Identify which cell holds the provided text, then report its [X, Y] central coordinate. 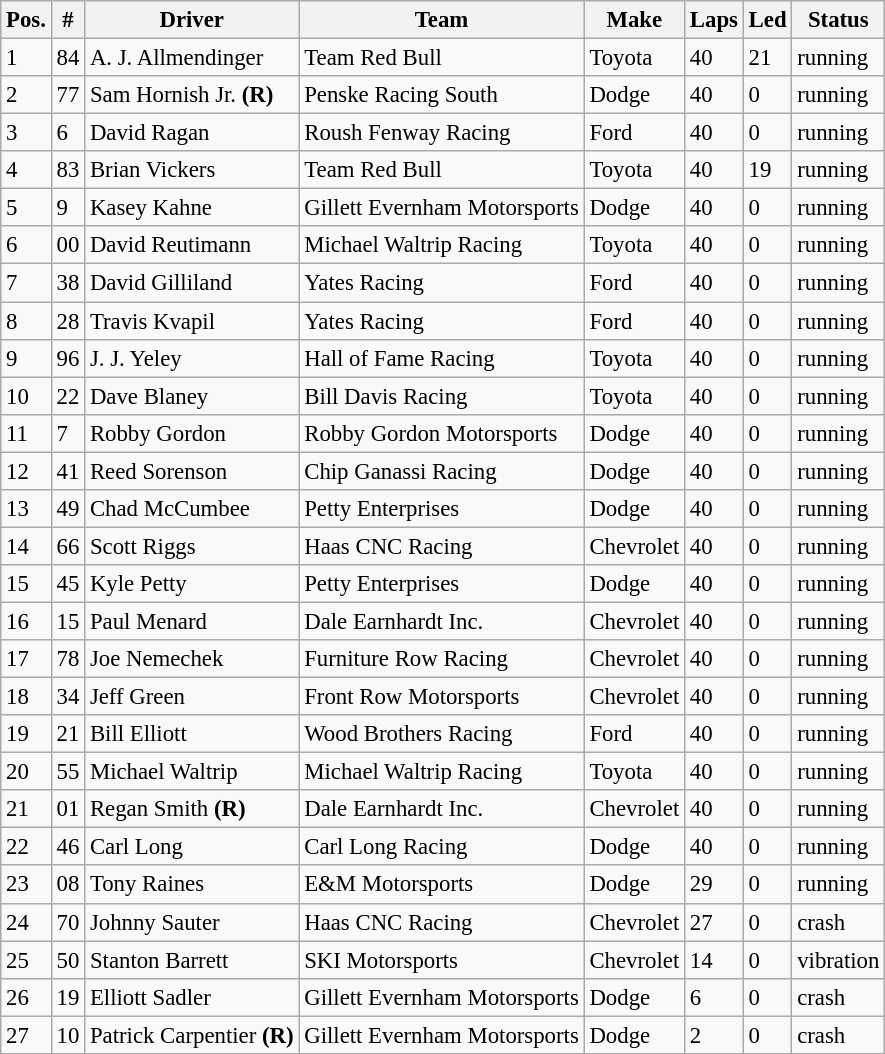
Hall of Fame Racing [442, 358]
38 [68, 283]
Kyle Petty [192, 584]
Tony Raines [192, 885]
41 [68, 471]
Front Row Motorsports [442, 697]
Robby Gordon Motorsports [442, 433]
29 [714, 885]
3 [26, 133]
12 [26, 471]
Bill Davis Racing [442, 396]
4 [26, 170]
E&M Motorsports [442, 885]
5 [26, 208]
Robby Gordon [192, 433]
Carl Long [192, 847]
11 [26, 433]
Bill Elliott [192, 734]
20 [26, 772]
45 [68, 584]
17 [26, 659]
J. J. Yeley [192, 358]
26 [26, 997]
34 [68, 697]
# [68, 20]
Travis Kvapil [192, 321]
08 [68, 885]
Wood Brothers Racing [442, 734]
Scott Riggs [192, 546]
84 [68, 58]
Make [634, 20]
49 [68, 509]
Reed Sorenson [192, 471]
28 [68, 321]
13 [26, 509]
16 [26, 621]
Pos. [26, 20]
Team [442, 20]
David Ragan [192, 133]
83 [68, 170]
Elliott Sadler [192, 997]
Furniture Row Racing [442, 659]
Paul Menard [192, 621]
01 [68, 809]
Status [838, 20]
Regan Smith (R) [192, 809]
Johnny Sauter [192, 922]
David Gilliland [192, 283]
vibration [838, 960]
Michael Waltrip [192, 772]
78 [68, 659]
Roush Fenway Racing [442, 133]
Carl Long Racing [442, 847]
55 [68, 772]
Kasey Kahne [192, 208]
Jeff Green [192, 697]
96 [68, 358]
Joe Nemechek [192, 659]
00 [68, 245]
Chip Ganassi Racing [442, 471]
Patrick Carpentier (R) [192, 1035]
Stanton Barrett [192, 960]
Led [768, 20]
Brian Vickers [192, 170]
Driver [192, 20]
66 [68, 546]
50 [68, 960]
23 [26, 885]
18 [26, 697]
Chad McCumbee [192, 509]
8 [26, 321]
77 [68, 95]
Dave Blaney [192, 396]
Laps [714, 20]
70 [68, 922]
25 [26, 960]
46 [68, 847]
David Reutimann [192, 245]
24 [26, 922]
SKI Motorsports [442, 960]
1 [26, 58]
A. J. Allmendinger [192, 58]
Penske Racing South [442, 95]
Sam Hornish Jr. (R) [192, 95]
